Scan for the cell matching the given text and deliver its [X, Y] coordinate at center. 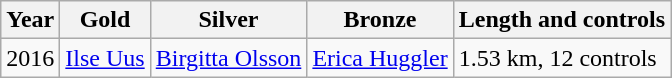
Length and controls [562, 20]
Bronze [380, 20]
Ilse Uus [105, 58]
Erica Huggler [380, 58]
Silver [228, 20]
Year [30, 20]
1.53 km, 12 controls [562, 58]
Birgitta Olsson [228, 58]
Gold [105, 20]
2016 [30, 58]
